Locate the cell with the specified text and output its (X, Y) center coordinate. 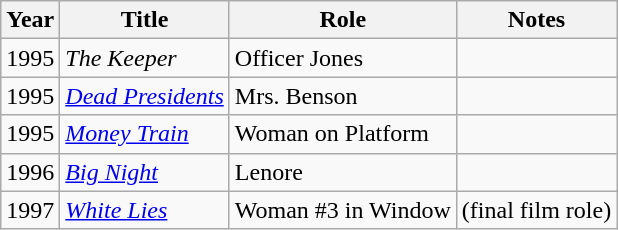
Money Train (144, 134)
White Lies (144, 210)
Officer Jones (342, 58)
(final film role) (536, 210)
Woman on Platform (342, 134)
Title (144, 20)
Role (342, 20)
1996 (30, 172)
Big Night (144, 172)
Woman #3 in Window (342, 210)
The Keeper (144, 58)
Year (30, 20)
1997 (30, 210)
Mrs. Benson (342, 96)
Notes (536, 20)
Lenore (342, 172)
Dead Presidents (144, 96)
